Capture the cell that displays the provided text and extract its [X, Y] central coordinate. 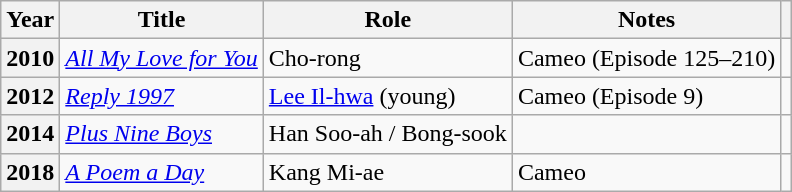
Cameo [646, 172]
Lee Il-hwa (young) [388, 96]
Han Soo-ah / Bong-sook [388, 134]
2014 [30, 134]
2018 [30, 172]
2010 [30, 58]
Year [30, 20]
Cho-rong [388, 58]
Kang Mi-ae [388, 172]
Plus Nine Boys [162, 134]
Title [162, 20]
Role [388, 20]
2012 [30, 96]
Cameo (Episode 125–210) [646, 58]
All My Love for You [162, 58]
Reply 1997 [162, 96]
Cameo (Episode 9) [646, 96]
A Poem a Day [162, 172]
Notes [646, 20]
